For the text-containing cell, return its midpoint in [X, Y] coordinate format. 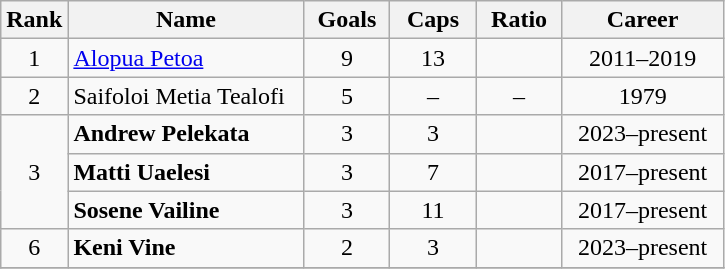
13 [433, 58]
9 [347, 58]
5 [347, 96]
Andrew Pelekata [186, 134]
Goals [347, 20]
1979 [642, 96]
Name [186, 20]
1 [34, 58]
Saifoloi Metia Tealofi [186, 96]
Ratio [519, 20]
Keni Vine [186, 248]
6 [34, 248]
Caps [433, 20]
11 [433, 210]
Rank [34, 20]
Alopua Petoa [186, 58]
7 [433, 172]
Sosene Vailine [186, 210]
2011–2019 [642, 58]
Career [642, 20]
Matti Uaelesi [186, 172]
